From the cell containing the given text, extract its center point as (x, y) coordinate. 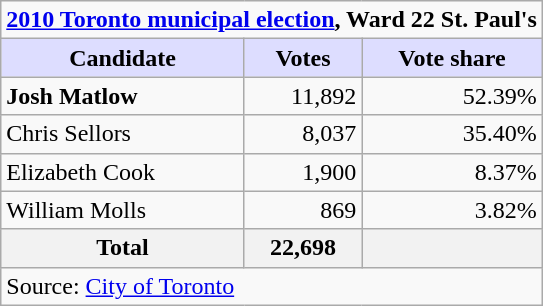
869 (302, 210)
Vote share (452, 58)
11,892 (302, 96)
35.40% (452, 134)
8,037 (302, 134)
Chris Sellors (123, 134)
Source: City of Toronto (272, 286)
Elizabeth Cook (123, 172)
Total (123, 248)
1,900 (302, 172)
William Molls (123, 210)
3.82% (452, 210)
52.39% (452, 96)
Votes (302, 58)
2010 Toronto municipal election, Ward 22 St. Paul's (272, 20)
Josh Matlow (123, 96)
Candidate (123, 58)
22,698 (302, 248)
8.37% (452, 172)
